Provide the [X, Y] coordinate of the cell's center where the given text is located.  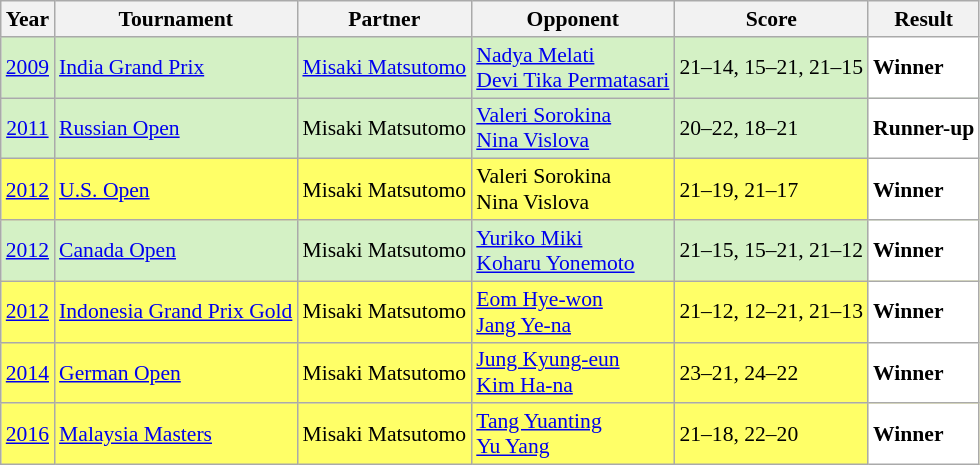
Result [924, 19]
German Open [176, 372]
20–22, 18–21 [771, 128]
Eom Hye-won Jang Ye-na [572, 312]
2016 [28, 434]
Canada Open [176, 250]
Runner-up [924, 128]
Nadya Melati Devi Tika Permatasari [572, 68]
2014 [28, 372]
Opponent [572, 19]
21–18, 22–20 [771, 434]
Partner [384, 19]
Tang Yuanting Yu Yang [572, 434]
21–12, 12–21, 21–13 [771, 312]
U.S. Open [176, 190]
Indonesia Grand Prix Gold [176, 312]
21–19, 21–17 [771, 190]
India Grand Prix [176, 68]
Jung Kyung-eun Kim Ha-na [572, 372]
23–21, 24–22 [771, 372]
Yuriko Miki Koharu Yonemoto [572, 250]
2009 [28, 68]
Malaysia Masters [176, 434]
21–14, 15–21, 21–15 [771, 68]
Year [28, 19]
2011 [28, 128]
21–15, 15–21, 21–12 [771, 250]
Russian Open [176, 128]
Tournament [176, 19]
Score [771, 19]
